Scan for the cell matching the given text and deliver its [X, Y] coordinate at center. 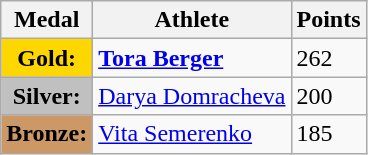
Bronze: [47, 134]
Points [328, 20]
Athlete [192, 20]
Tora Berger [192, 58]
185 [328, 134]
Medal [47, 20]
200 [328, 96]
Silver: [47, 96]
Vita Semerenko [192, 134]
262 [328, 58]
Gold: [47, 58]
Darya Domracheva [192, 96]
